Provide the (x, y) coordinate of the cell's center where the given text is located.  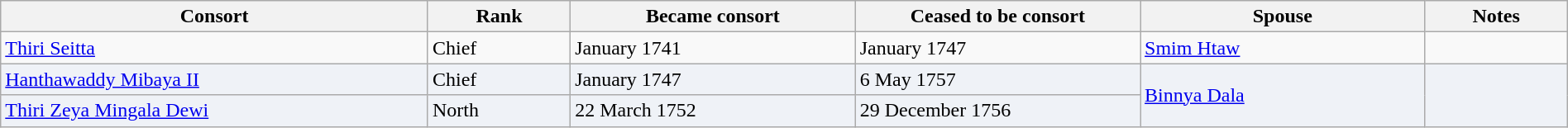
January 1741 (713, 48)
Thiri Seitta (215, 48)
Became consort (713, 17)
22 March 1752 (713, 111)
Consort (215, 17)
Smim Htaw (1283, 48)
Ceased to be consort (997, 17)
Spouse (1283, 17)
Binnya Dala (1283, 95)
6 May 1757 (997, 79)
Hanthawaddy Mibaya II (215, 79)
Rank (499, 17)
North (499, 111)
Thiri Zeya Mingala Dewi (215, 111)
Notes (1496, 17)
29 December 1756 (997, 111)
